Locate the cell with the specified text and output its (x, y) center coordinate. 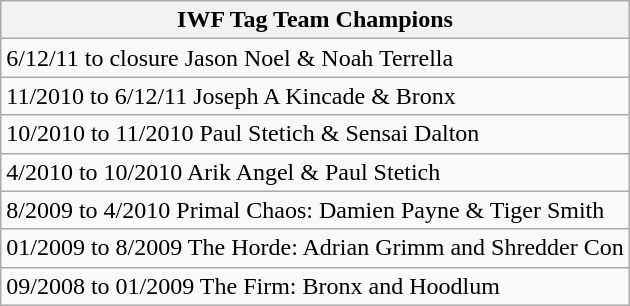
11/2010 to 6/12/11 Joseph A Kincade & Bronx (316, 96)
09/2008 to 01/2009 The Firm: Bronx and Hoodlum (316, 286)
10/2010 to 11/2010 Paul Stetich & Sensai Dalton (316, 134)
IWF Tag Team Champions (316, 20)
01/2009 to 8/2009 The Horde: Adrian Grimm and Shredder Con (316, 248)
4/2010 to 10/2010 Arik Angel & Paul Stetich (316, 172)
6/12/11 to closure Jason Noel & Noah Terrella (316, 58)
8/2009 to 4/2010 Primal Chaos: Damien Payne & Tiger Smith (316, 210)
